Provide the (X, Y) coordinate of the cell's center where the given text is located.  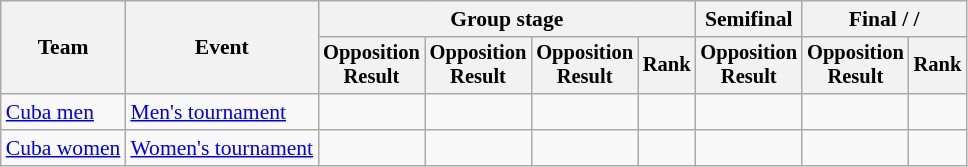
Cuba men (64, 112)
Team (64, 48)
Men's tournament (222, 112)
Final / / (884, 19)
Event (222, 48)
Cuba women (64, 148)
Women's tournament (222, 148)
Semifinal (748, 19)
Group stage (506, 19)
